From the cell containing the given text, extract its center point as [X, Y] coordinate. 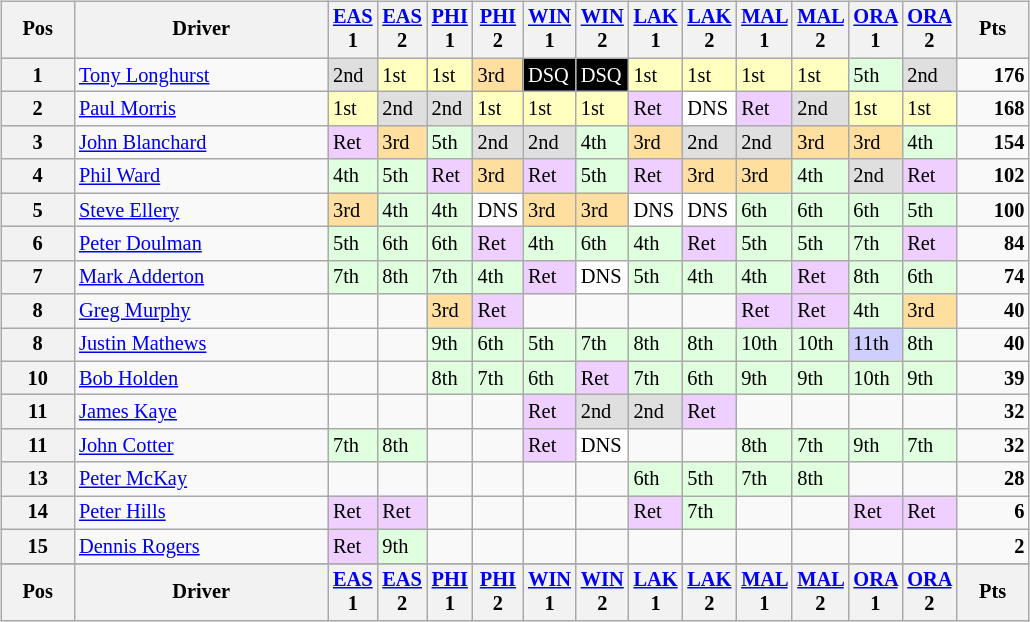
102 [992, 176]
5 [38, 210]
Mark Adderton [201, 277]
15 [38, 546]
84 [992, 244]
Paul Morris [201, 109]
1 [38, 75]
28 [992, 479]
3 [38, 143]
Steve Ellery [201, 210]
Tony Longhurst [201, 75]
74 [992, 277]
Peter Hills [201, 513]
39 [992, 378]
7 [38, 277]
168 [992, 109]
4 [38, 176]
154 [992, 143]
Peter McKay [201, 479]
Peter Doulman [201, 244]
Dennis Rogers [201, 546]
John Blanchard [201, 143]
Justin Mathews [201, 345]
Phil Ward [201, 176]
176 [992, 75]
Greg Murphy [201, 311]
John Cotter [201, 446]
100 [992, 210]
11th [876, 345]
13 [38, 479]
Bob Holden [201, 378]
14 [38, 513]
James Kaye [201, 412]
10 [38, 378]
